Find where the given text appears and provide that cell's center as (x, y) coordinate. 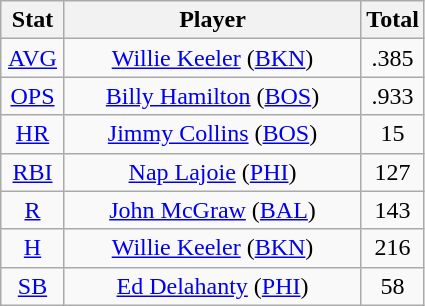
H (33, 248)
58 (393, 286)
Nap Lajoie (PHI) (212, 172)
127 (393, 172)
John McGraw (BAL) (212, 210)
Total (393, 20)
Player (212, 20)
Jimmy Collins (BOS) (212, 134)
216 (393, 248)
Stat (33, 20)
RBI (33, 172)
.385 (393, 58)
HR (33, 134)
SB (33, 286)
OPS (33, 96)
143 (393, 210)
R (33, 210)
Ed Delahanty (PHI) (212, 286)
AVG (33, 58)
Billy Hamilton (BOS) (212, 96)
15 (393, 134)
.933 (393, 96)
